Search for the cell housing the specified text and yield its [x, y] center coordinate. 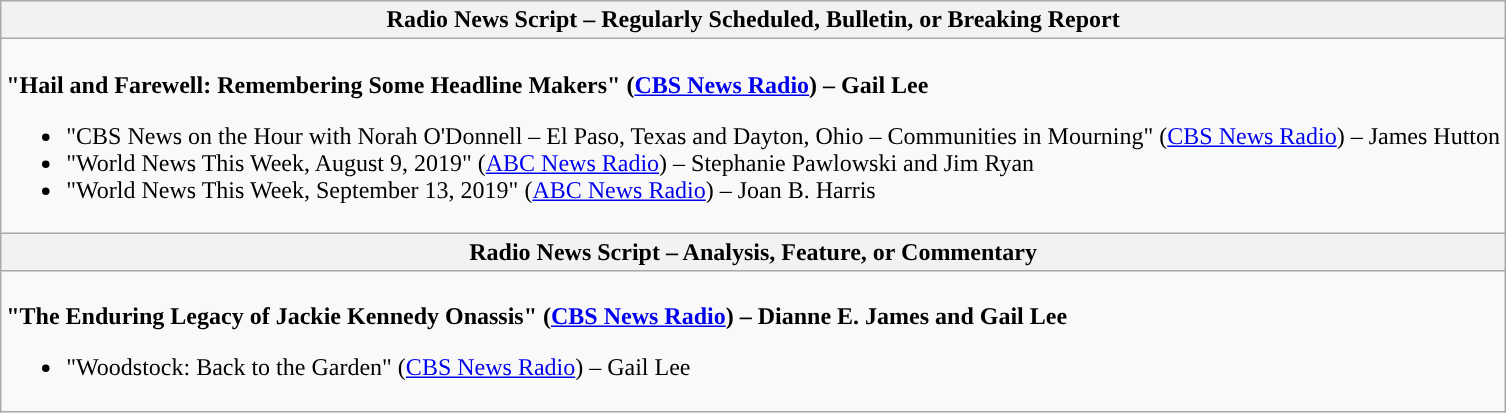
Radio News Script – Analysis, Feature, or Commentary [754, 252]
Radio News Script – Regularly Scheduled, Bulletin, or Breaking Report [754, 20]
